Determine the [X, Y] coordinate at the center of the cell enclosing the given text.  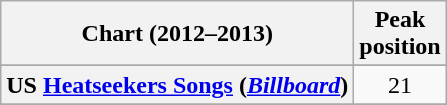
US Heatseekers Songs (Billboard) [178, 85]
Chart (2012–2013) [178, 34]
21 [400, 85]
Peakposition [400, 34]
